Determine the [x, y] coordinate at the center of the cell enclosing the given text.  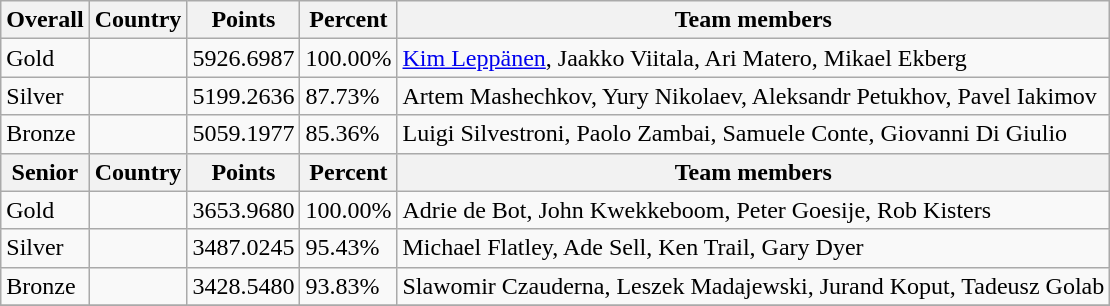
Michael Flatley, Ade Sell, Ken Trail, Gary Dyer [754, 248]
3653.9680 [244, 210]
85.36% [348, 134]
3428.5480 [244, 286]
5059.1977 [244, 134]
Senior [45, 172]
Artem Mashechkov, Yury Nikolaev, Aleksandr Petukhov, Pavel Iakimov [754, 96]
Adrie de Bot, John Kwekkeboom, Peter Goesije, Rob Kisters [754, 210]
93.83% [348, 286]
5199.2636 [244, 96]
Luigi Silvestroni, Paolo Zambai, Samuele Conte, Giovanni Di Giulio [754, 134]
5926.6987 [244, 58]
Slawomir Czauderna, Leszek Madajewski, Jurand Koput, Tadeusz Golab [754, 286]
3487.0245 [244, 248]
Overall [45, 20]
Kim Leppänen, Jaakko Viitala, Ari Matero, Mikael Ekberg [754, 58]
95.43% [348, 248]
87.73% [348, 96]
